Determine the (X, Y) coordinate at the center of the cell enclosing the given text.  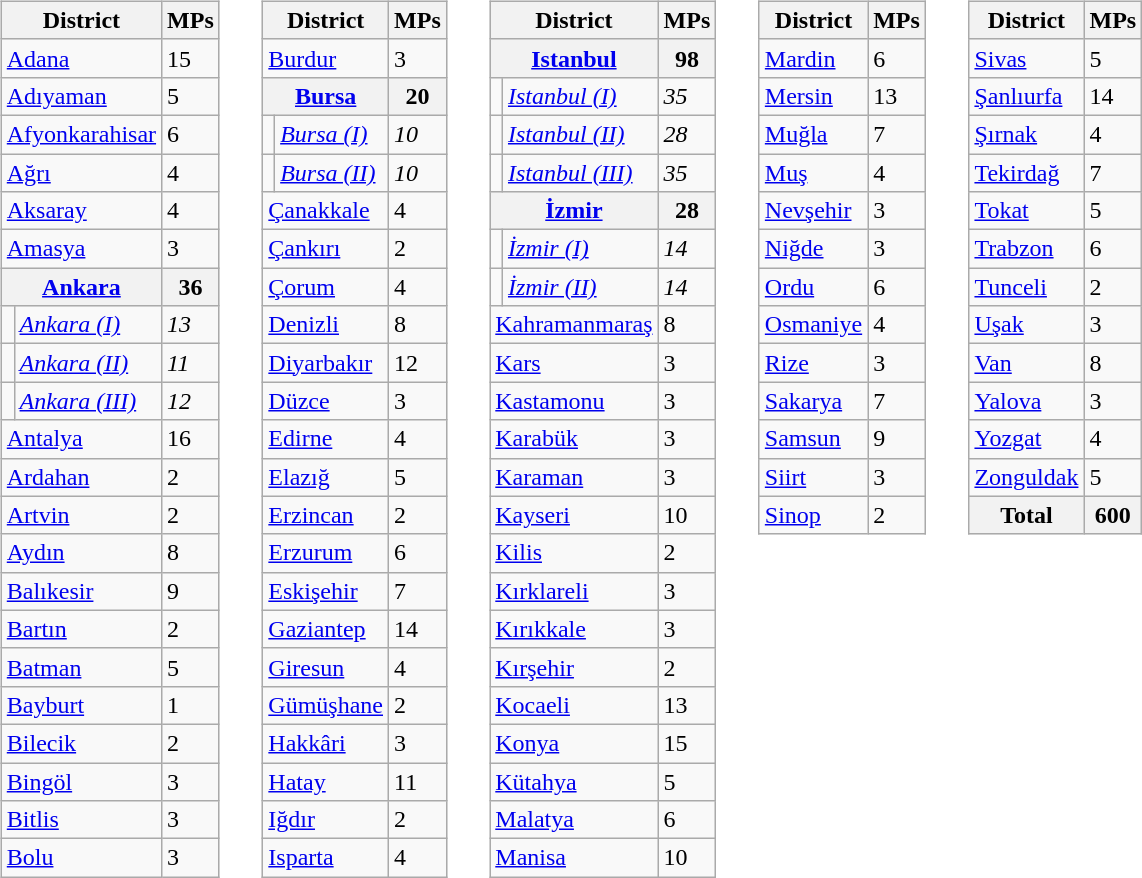
Ağrı (81, 173)
Artvin (81, 515)
Batman (81, 667)
Kars (574, 363)
Van (1026, 363)
Bolu (81, 858)
Kastamonu (574, 401)
Bitlis (81, 820)
Denizli (326, 325)
Iğdır (326, 820)
Konya (574, 743)
Tunceli (1026, 287)
Çorum (326, 287)
Ankara (I) (88, 325)
Ankara (III) (88, 401)
Bartın (81, 629)
Muğla (813, 134)
Ankara (81, 287)
Uşak (1026, 325)
Kahramanmaraş (574, 325)
Edirne (326, 439)
Şırnak (1026, 134)
Gaziantep (326, 629)
20 (418, 96)
Bursa (326, 96)
Afyonkarahisar (81, 134)
İzmir (II) (580, 287)
Kırıkkale (574, 629)
Ordu (813, 287)
Mersin (813, 96)
Diyarbakır (326, 363)
Karabük (574, 439)
Hakkâri (326, 743)
Niğde (813, 249)
Hatay (326, 781)
Sakarya (813, 401)
Siirt (813, 477)
Bursa (II) (332, 173)
Amasya (81, 249)
Şanlıurfa (1026, 96)
Karaman (574, 477)
Nevşehir (813, 211)
Aydın (81, 553)
İzmir (574, 211)
Burdur (326, 58)
Yozgat (1026, 439)
Mardin (813, 58)
Kilis (574, 553)
Balıkesir (81, 591)
Bingöl (81, 781)
Isparta (326, 858)
Kocaeli (574, 705)
Çankırı (326, 249)
Kayseri (574, 515)
Trabzon (1026, 249)
Aksaray (81, 211)
Rize (813, 363)
Istanbul (I) (580, 96)
Kırşehir (574, 667)
Bursa (I) (332, 134)
Elazığ (326, 477)
Muş (813, 173)
16 (191, 439)
Zonguldak (1026, 477)
Osmaniye (813, 325)
Bilecik (81, 743)
Tokat (1026, 211)
Ankara (II) (88, 363)
Adana (81, 58)
Samsun (813, 439)
Erzurum (326, 553)
Kütahya (574, 781)
Istanbul (III) (580, 173)
Sinop (813, 515)
Istanbul (II) (580, 134)
Yalova (1026, 401)
Ardahan (81, 477)
Adıyaman (81, 96)
İzmir (I) (580, 249)
Tekirdağ (1026, 173)
Kırklareli (574, 591)
Erzincan (326, 515)
Giresun (326, 667)
1 (191, 705)
Bayburt (81, 705)
Malatya (574, 820)
Sivas (1026, 58)
Antalya (81, 439)
Total (1026, 515)
Düzce (326, 401)
98 (687, 58)
600 (1113, 515)
Manisa (574, 858)
Gümüşhane (326, 705)
Çanakkale (326, 211)
36 (191, 287)
Eskişehir (326, 591)
Istanbul (574, 58)
